Return the [x, y] coordinate for the center point of the cell that contains the specified text.  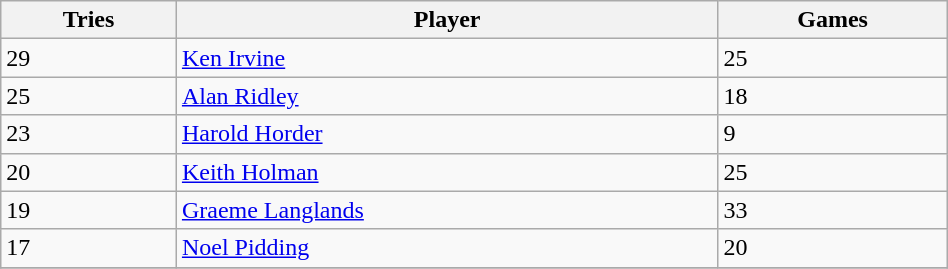
Noel Pidding [447, 248]
Ken Irvine [447, 58]
Graeme Langlands [447, 210]
33 [832, 210]
19 [89, 210]
23 [89, 134]
Tries [89, 20]
Player [447, 20]
29 [89, 58]
Alan Ridley [447, 96]
Keith Holman [447, 172]
Games [832, 20]
9 [832, 134]
17 [89, 248]
Harold Horder [447, 134]
18 [832, 96]
